Output the (x, y) coordinate of the center of the cell containing the given text.  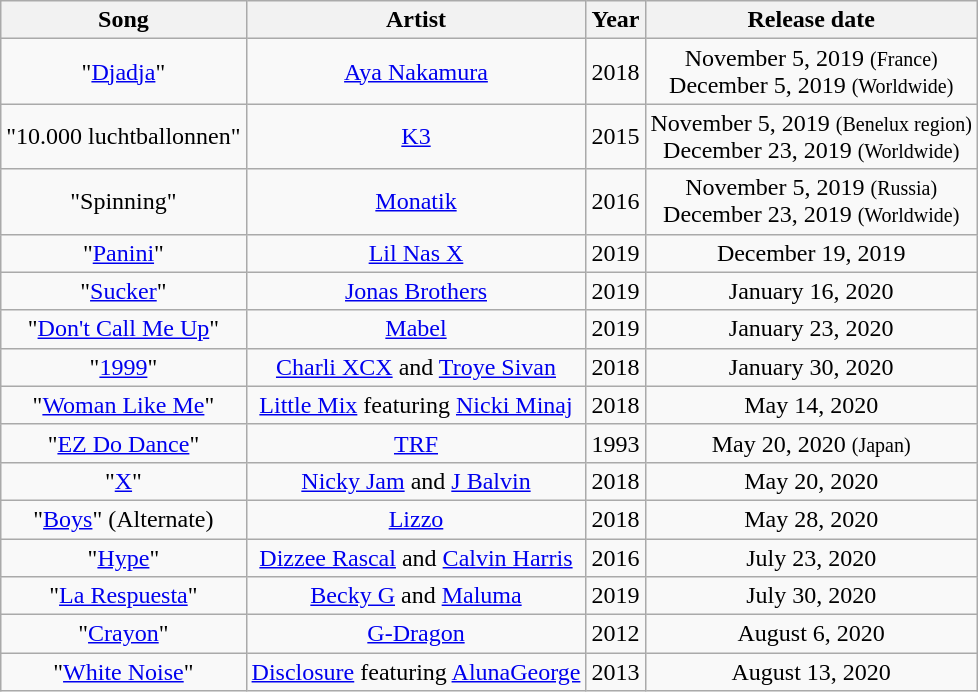
Mabel (416, 329)
August 13, 2020 (811, 672)
January 23, 2020 (811, 329)
"Don't Call Me Up" (124, 329)
August 6, 2020 (811, 634)
"Spinning" (124, 202)
May 20, 2020 (811, 481)
January 30, 2020 (811, 367)
"X" (124, 481)
"Woman Like Me" (124, 405)
Year (616, 20)
Song (124, 20)
July 30, 2020 (811, 596)
Release date (811, 20)
"EZ Do Dance" (124, 443)
2015 (616, 136)
"Djadja" (124, 72)
Aya Nakamura (416, 72)
2013 (616, 672)
Lizzo (416, 519)
Little Mix featuring Nicki Minaj (416, 405)
TRF (416, 443)
November 5, 2019 (Benelux region)December 23, 2019 (Worldwide) (811, 136)
Becky G and Maluma (416, 596)
Nicky Jam and J Balvin (416, 481)
Artist (416, 20)
"La Respuesta" (124, 596)
July 23, 2020 (811, 557)
May 14, 2020 (811, 405)
December 19, 2019 (811, 253)
Monatik (416, 202)
May 20, 2020 (Japan) (811, 443)
"Hype" (124, 557)
January 16, 2020 (811, 291)
November 5, 2019 (Russia)December 23, 2019 (Worldwide) (811, 202)
G-Dragon (416, 634)
May 28, 2020 (811, 519)
Dizzee Rascal and Calvin Harris (416, 557)
"White Noise" (124, 672)
"10.000 luchtballonnen" (124, 136)
1993 (616, 443)
Jonas Brothers (416, 291)
Disclosure featuring AlunaGeorge (416, 672)
"Crayon" (124, 634)
"Sucker" (124, 291)
November 5, 2019 (France)December 5, 2019 (Worldwide) (811, 72)
"Panini" (124, 253)
Lil Nas X (416, 253)
K3 (416, 136)
2012 (616, 634)
"1999" (124, 367)
Charli XCX and Troye Sivan (416, 367)
"Boys" (Alternate) (124, 519)
